Capture the cell that displays the provided text and extract its [x, y] central coordinate. 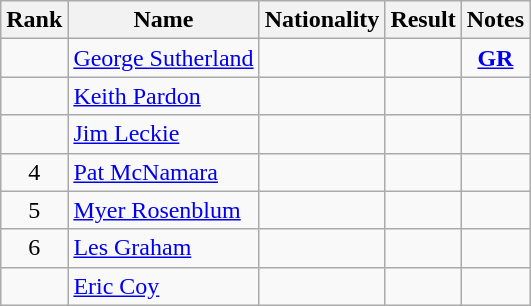
Eric Coy [164, 286]
Result [423, 20]
Notes [495, 20]
Myer Rosenblum [164, 210]
6 [34, 248]
Name [164, 20]
Keith Pardon [164, 96]
Les Graham [164, 248]
Rank [34, 20]
5 [34, 210]
Jim Leckie [164, 134]
Nationality [322, 20]
Pat McNamara [164, 172]
George Sutherland [164, 58]
GR [495, 58]
4 [34, 172]
